Return the (X, Y) coordinate for the center point of the cell that contains the specified text.  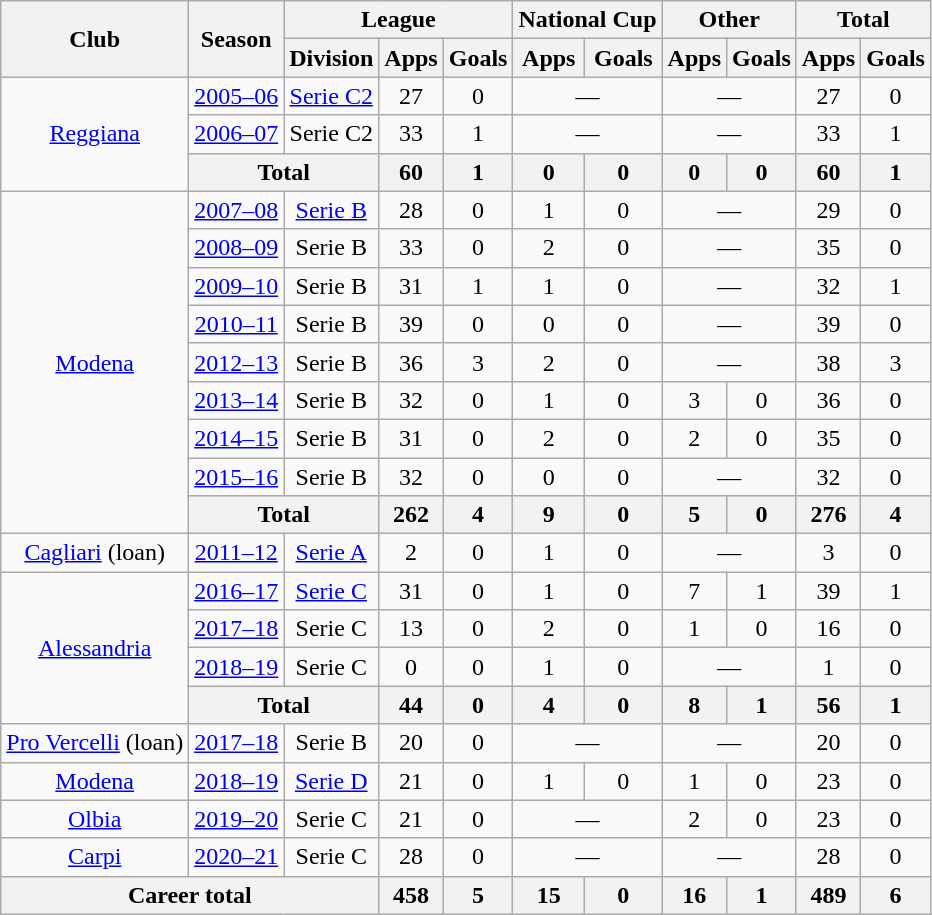
League (398, 20)
6 (896, 895)
2005–06 (236, 96)
13 (411, 629)
2006–07 (236, 134)
2008–09 (236, 248)
29 (828, 210)
2019–20 (236, 819)
Serie A (332, 553)
Season (236, 39)
National Cup (588, 20)
2012–13 (236, 362)
262 (411, 515)
2015–16 (236, 477)
2014–15 (236, 438)
38 (828, 362)
8 (694, 705)
276 (828, 515)
Club (95, 39)
15 (549, 895)
2010–11 (236, 324)
Carpi (95, 857)
56 (828, 705)
2020–21 (236, 857)
2007–08 (236, 210)
Reggiana (95, 134)
2009–10 (236, 286)
2011–12 (236, 553)
Pro Vercelli (loan) (95, 743)
Serie D (332, 781)
44 (411, 705)
9 (549, 515)
Division (332, 58)
Olbia (95, 819)
Cagliari (loan) (95, 553)
2013–14 (236, 400)
458 (411, 895)
2016–17 (236, 591)
Other (729, 20)
7 (694, 591)
489 (828, 895)
Career total (190, 895)
Alessandria (95, 648)
